Search for the cell housing the specified text and yield its (X, Y) center coordinate. 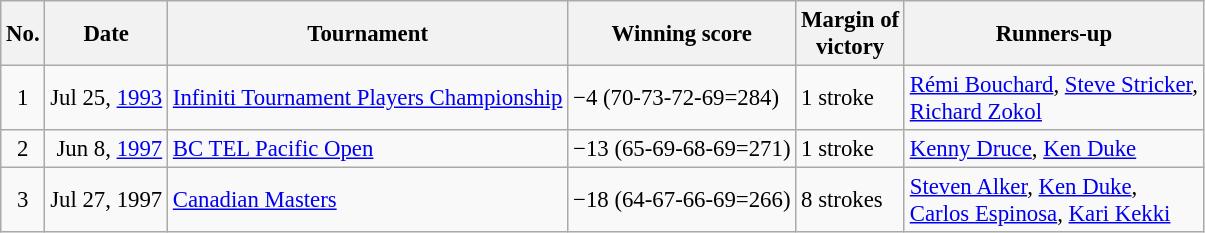
−18 (64-67-66-69=266) (682, 200)
No. (23, 34)
BC TEL Pacific Open (368, 149)
Tournament (368, 34)
−13 (65-69-68-69=271) (682, 149)
Canadian Masters (368, 200)
Jul 27, 1997 (106, 200)
2 (23, 149)
Rémi Bouchard, Steve Stricker, Richard Zokol (1054, 98)
3 (23, 200)
Steven Alker, Ken Duke, Carlos Espinosa, Kari Kekki (1054, 200)
Kenny Druce, Ken Duke (1054, 149)
8 strokes (850, 200)
1 (23, 98)
−4 (70-73-72-69=284) (682, 98)
Margin ofvictory (850, 34)
Jul 25, 1993 (106, 98)
Date (106, 34)
Winning score (682, 34)
Runners-up (1054, 34)
Infiniti Tournament Players Championship (368, 98)
Jun 8, 1997 (106, 149)
